Return [x, y] of the center of cell containing provided text 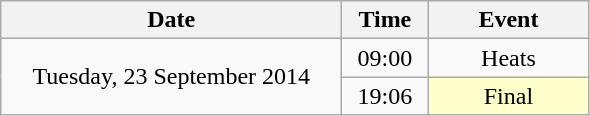
Final [508, 96]
09:00 [385, 58]
Time [385, 20]
Event [508, 20]
Tuesday, 23 September 2014 [172, 77]
Date [172, 20]
Heats [508, 58]
19:06 [385, 96]
